From the cell containing the given text, extract its center point as (X, Y) coordinate. 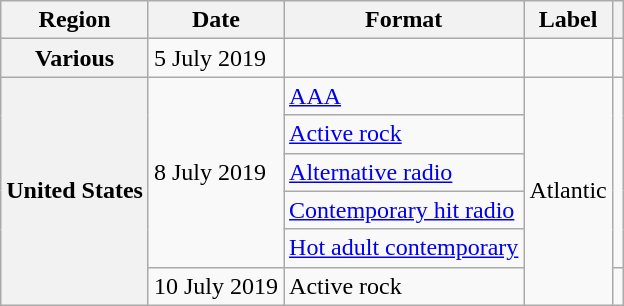
Date (216, 20)
AAA (404, 96)
Various (75, 58)
5 July 2019 (216, 58)
Region (75, 20)
Hot adult contemporary (404, 248)
8 July 2019 (216, 172)
Label (568, 20)
United States (75, 191)
10 July 2019 (216, 286)
Atlantic (568, 191)
Format (404, 20)
Contemporary hit radio (404, 210)
Alternative radio (404, 172)
